Pinpoint the cell where the given text exists, returning its [x, y] midpoint coordinate. 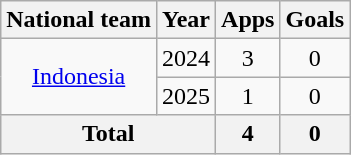
Total [108, 134]
1 [248, 96]
2024 [186, 58]
National team [79, 20]
Goals [315, 20]
Apps [248, 20]
3 [248, 58]
4 [248, 134]
Year [186, 20]
Indonesia [79, 77]
2025 [186, 96]
